Return the [x, y] coordinate for the center point of the cell that contains the specified text.  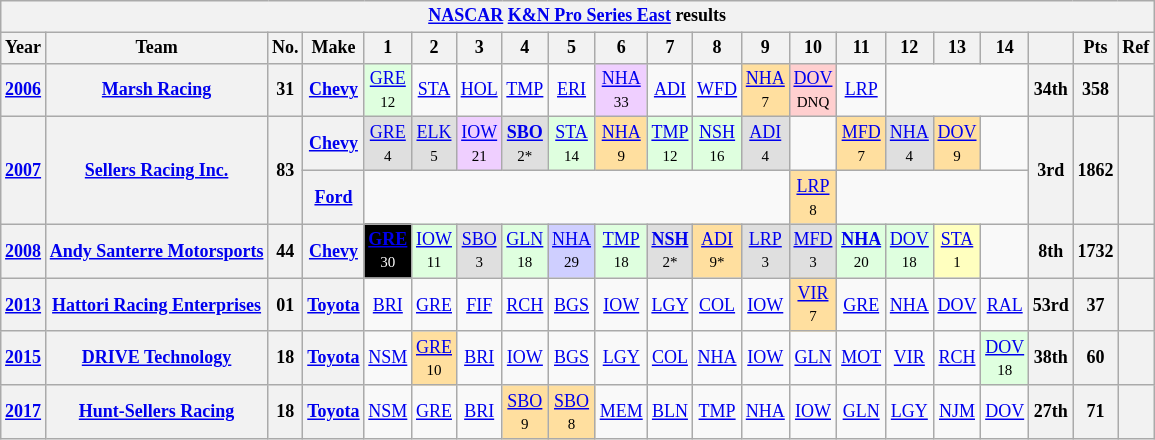
LRP 3 [765, 251]
TMP 12 [670, 144]
1 [388, 48]
NHA 4 [909, 144]
1862 [1096, 170]
SBO 3 [479, 251]
Andy Santerre Motorsports [156, 251]
Team [156, 48]
STA 14 [572, 144]
GRE 12 [388, 90]
LRP [862, 90]
7 [670, 48]
01 [286, 305]
1732 [1096, 251]
MFD 3 [813, 251]
Hattori Racing Enterprises [156, 305]
6 [621, 48]
Marsh Racing [156, 90]
Make [334, 48]
MFD 7 [862, 144]
31 [286, 90]
Year [24, 48]
HOL [479, 90]
Ref [1136, 48]
2007 [24, 170]
GRE 4 [388, 144]
STA 1 [957, 251]
Pts [1096, 48]
ERI [572, 90]
DOV 9 [957, 144]
5 [572, 48]
NHA 29 [572, 251]
RAL [1005, 305]
2015 [24, 358]
2008 [24, 251]
GRE 10 [434, 358]
71 [1096, 412]
WFD [718, 90]
VIR 7 [813, 305]
3 [479, 48]
VIR [909, 358]
TMP 18 [621, 251]
ADI [670, 90]
MEM [621, 412]
44 [286, 251]
ADI 4 [765, 144]
53rd [1052, 305]
NHA 33 [621, 90]
NHA 20 [862, 251]
12 [909, 48]
13 [957, 48]
2013 [24, 305]
37 [1096, 305]
GLN 18 [525, 251]
2017 [24, 412]
8th [1052, 251]
8 [718, 48]
DOV DNQ [813, 90]
BLN [670, 412]
Ford [334, 197]
4 [525, 48]
SBO 9 [525, 412]
STA [434, 90]
83 [286, 170]
ELK 5 [434, 144]
NHA 9 [621, 144]
Hunt-Sellers Racing [156, 412]
358 [1096, 90]
NSH 16 [718, 144]
MOT [862, 358]
GRE 30 [388, 251]
IOW 11 [434, 251]
NSH 2* [670, 251]
3rd [1052, 170]
10 [813, 48]
SBO 8 [572, 412]
SBO 2* [525, 144]
Sellers Racing Inc. [156, 170]
27th [1052, 412]
2 [434, 48]
NASCAR K&N Pro Series East results [578, 16]
60 [1096, 358]
14 [1005, 48]
No. [286, 48]
34th [1052, 90]
11 [862, 48]
9 [765, 48]
38th [1052, 358]
NJM [957, 412]
IOW 21 [479, 144]
ADI 9* [718, 251]
DRIVE Technology [156, 358]
2006 [24, 90]
LRP 8 [813, 197]
FIF [479, 305]
NHA 7 [765, 90]
